For the text-containing cell, return its midpoint in [X, Y] coordinate format. 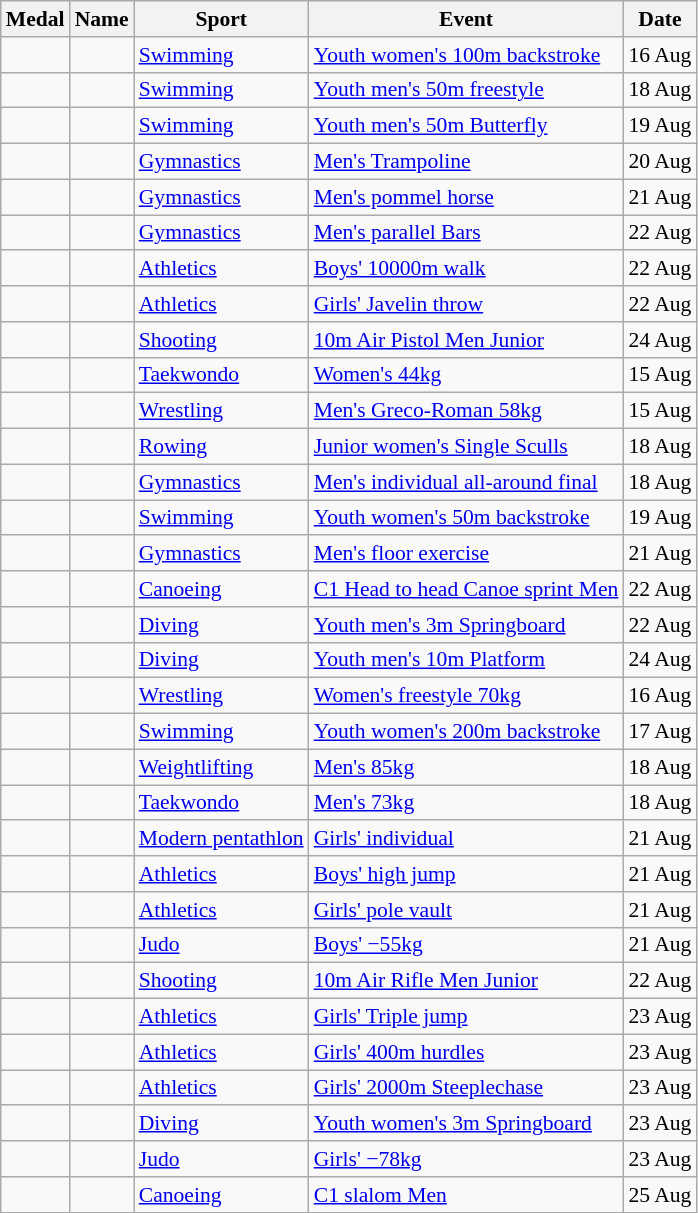
Girls' Javelin throw [466, 304]
Youth women's 200m backstroke [466, 732]
Youth men's 10m Platform [466, 660]
Men's Trampoline [466, 162]
Girls' pole vault [466, 910]
Junior women's Single Sculls [466, 447]
Men's pommel horse [466, 197]
Boys' 10000m walk [466, 269]
Men's 85kg [466, 767]
25 Aug [660, 1195]
Girls' 400m hurdles [466, 1052]
Girls' 2000m Steeplechase [466, 1088]
Men's floor exercise [466, 554]
C1 slalom Men [466, 1195]
Youth women's 100m backstroke [466, 55]
Boys' −55kg [466, 945]
Men's individual all-around final [466, 482]
Girls' Triple jump [466, 1017]
Weightlifting [222, 767]
Girls' individual [466, 839]
Women's 44kg [466, 375]
17 Aug [660, 732]
Youth men's 50m freestyle [466, 90]
Modern pentathlon [222, 839]
Date [660, 19]
Event [466, 19]
Boys' high jump [466, 874]
Rowing [222, 447]
Youth men's 50m Butterfly [466, 126]
Medal [36, 19]
Youth men's 3m Springboard [466, 625]
Name [102, 19]
10m Air Rifle Men Junior [466, 981]
C1 Head to head Canoe sprint Men [466, 589]
10m Air Pistol Men Junior [466, 340]
Men's parallel Bars [466, 233]
Men's 73kg [466, 803]
Sport [222, 19]
Men's Greco-Roman 58kg [466, 411]
20 Aug [660, 162]
Youth women's 50m backstroke [466, 518]
Women's freestyle 70kg [466, 696]
Girls' −78kg [466, 1159]
Youth women's 3m Springboard [466, 1124]
